Search for the cell housing the specified text and yield its [x, y] center coordinate. 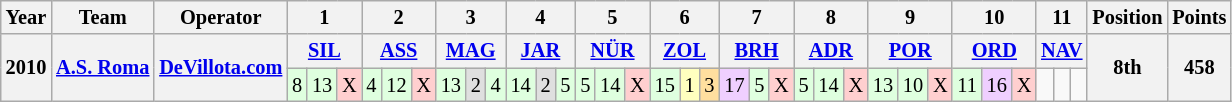
Position [1127, 17]
ADR [831, 51]
12 [396, 85]
ORD [994, 51]
Team [102, 17]
ASS [399, 51]
17 [734, 85]
7 [756, 17]
458 [1199, 68]
Points [1199, 17]
A.S. Roma [102, 68]
Year [26, 17]
ZOL [685, 51]
MAG [471, 51]
8th [1127, 68]
15 [665, 85]
BRH [756, 51]
POR [910, 51]
DeVillota.com [220, 68]
6 [685, 17]
9 [910, 17]
SIL [324, 51]
NAV [1062, 51]
2010 [26, 68]
NÜR [612, 51]
16 [997, 85]
Operator [220, 17]
JAR [541, 51]
